For the text-containing cell, return its midpoint in (x, y) coordinate format. 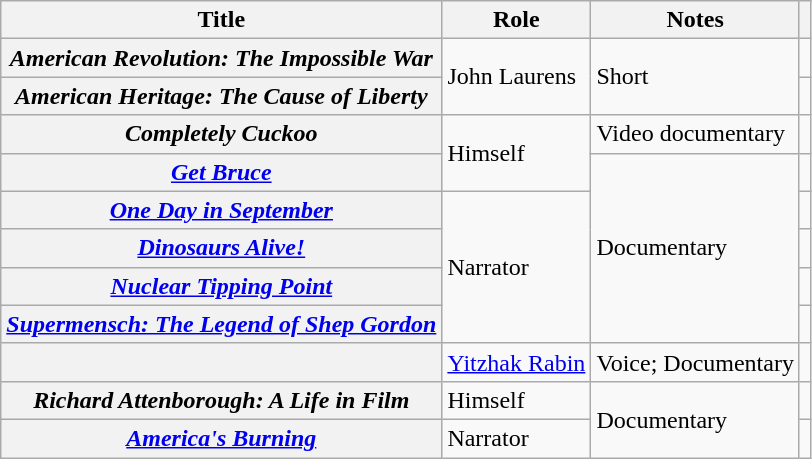
Get Bruce (222, 172)
Yitzhak Rabin (516, 362)
One Day in September (222, 210)
Short (696, 77)
America's Burning (222, 438)
Notes (696, 20)
Dinosaurs Alive! (222, 248)
Role (516, 20)
Completely Cuckoo (222, 134)
Supermensch: The Legend of Shep Gordon (222, 324)
Richard Attenborough: A Life in Film (222, 400)
American Heritage: The Cause of Liberty (222, 96)
Title (222, 20)
Nuclear Tipping Point (222, 286)
Voice; Documentary (696, 362)
Video documentary (696, 134)
John Laurens (516, 77)
American Revolution: The Impossible War (222, 58)
